Return the [x, y] coordinate for the center point of the cell that contains the specified text.  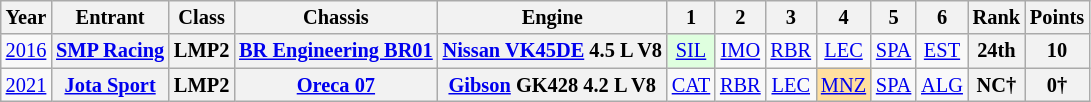
0† [1057, 85]
BR Engineering BR01 [336, 51]
Points [1057, 17]
2021 [26, 85]
Chassis [336, 17]
SIL [691, 51]
Oreca 07 [336, 85]
Engine [552, 17]
Nissan VK45DE 4.5 L V8 [552, 51]
10 [1057, 51]
Gibson GK428 4.2 L V8 [552, 85]
CAT [691, 85]
Jota Sport [110, 85]
1 [691, 17]
SMP Racing [110, 51]
3 [791, 17]
2 [740, 17]
MNZ [844, 85]
ALG [942, 85]
Class [202, 17]
2016 [26, 51]
IMO [740, 51]
EST [942, 51]
Rank [996, 17]
4 [844, 17]
Year [26, 17]
6 [942, 17]
5 [894, 17]
24th [996, 51]
NC† [996, 85]
Entrant [110, 17]
